Search for the cell housing the specified text and yield its [x, y] center coordinate. 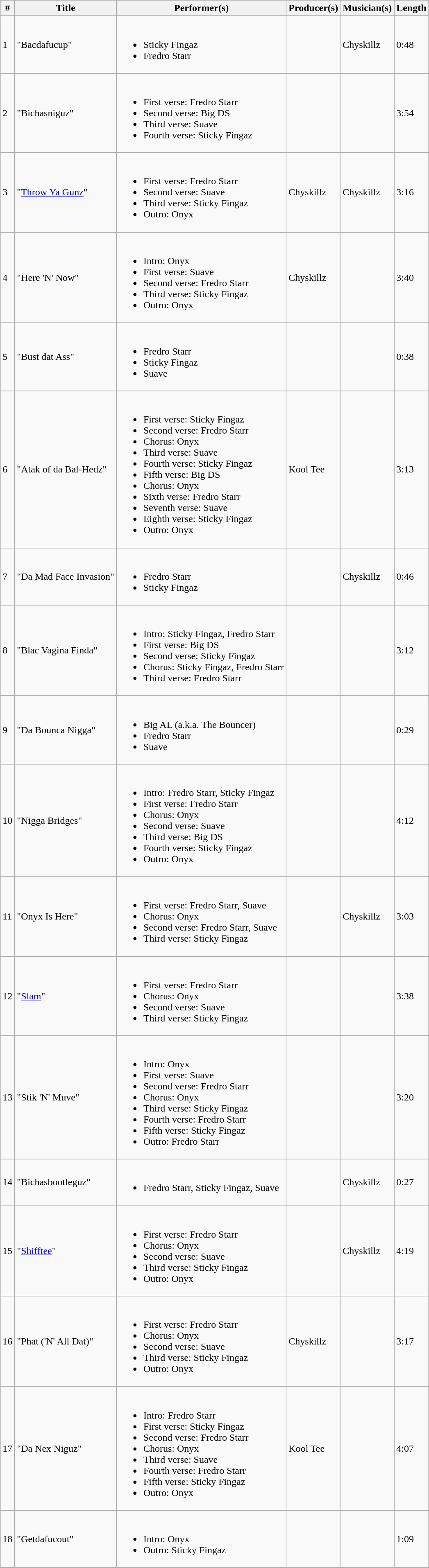
4:19 [411, 1251]
4:12 [411, 820]
"Slam" [66, 996]
"Da Nex Niguz" [66, 1448]
Intro: Sticky Fingaz, Fredro StarrFirst verse: Big DSSecond verse: Sticky FingazChorus: Sticky Fingaz, Fredro StarrThird verse: Fredro Starr [201, 650]
9 [7, 730]
"Da Mad Face Invasion" [66, 576]
Producer(s) [313, 8]
"Getdafucout" [66, 1539]
Fredro StarrSticky FingazSuave [201, 357]
First verse: Fredro StarrSecond verse: SuaveThird verse: Sticky FingazOutro: Onyx [201, 192]
0:27 [411, 1182]
"Onyx Is Here" [66, 916]
3:03 [411, 916]
0:29 [411, 730]
18 [7, 1539]
"Here 'N' Now" [66, 278]
14 [7, 1182]
First verse: Fredro Starr, SuaveChorus: OnyxSecond verse: Fredro Starr, SuaveThird verse: Sticky Fingaz [201, 916]
"Atak of da Bal-Hedz" [66, 469]
16 [7, 1341]
7 [7, 576]
Sticky FingazFredro Starr [201, 45]
10 [7, 820]
"Bichasniguz" [66, 113]
1:09 [411, 1539]
3:38 [411, 996]
4:07 [411, 1448]
3:13 [411, 469]
First verse: Fredro StarrChorus: OnyxSecond verse: SuaveThird verse: Sticky Fingaz [201, 996]
Fredro Starr, Sticky Fingaz, Suave [201, 1182]
Length [411, 8]
17 [7, 1448]
0:38 [411, 357]
Intro: OnyxOutro: Sticky Fingaz [201, 1539]
"Bacdafucup" [66, 45]
"Bichasbootleguz" [66, 1182]
# [7, 8]
Intro: Fredro Starr, Sticky FingazFirst verse: Fredro StarrChorus: OnyxSecond verse: SuaveThird verse: Big DSFourth verse: Sticky FingazOutro: Onyx [201, 820]
11 [7, 916]
12 [7, 996]
"Nigga Bridges" [66, 820]
"Da Bounca Nigga" [66, 730]
Title [66, 8]
Musician(s) [367, 8]
4 [7, 278]
"Phat ('N' All Dat)" [66, 1341]
13 [7, 1098]
3:12 [411, 650]
3:40 [411, 278]
"Blac Vagina Finda" [66, 650]
6 [7, 469]
0:48 [411, 45]
15 [7, 1251]
First verse: Fredro StarrSecond verse: Big DSThird verse: SuaveFourth verse: Sticky Fingaz [201, 113]
Performer(s) [201, 8]
3 [7, 192]
"Shifftee" [66, 1251]
3:16 [411, 192]
"Bust dat Ass" [66, 357]
Big AL (a.k.a. The Bouncer)Fredro StarrSuave [201, 730]
0:46 [411, 576]
3:54 [411, 113]
"Stik 'N' Muve" [66, 1098]
3:20 [411, 1098]
8 [7, 650]
1 [7, 45]
5 [7, 357]
3:17 [411, 1341]
Intro: OnyxFirst verse: SuaveSecond verse: Fredro StarrThird verse: Sticky FingazOutro: Onyx [201, 278]
"Throw Ya Gunz" [66, 192]
Fredro StarrSticky Fingaz [201, 576]
2 [7, 113]
